For the text-containing cell, return its midpoint in [X, Y] coordinate format. 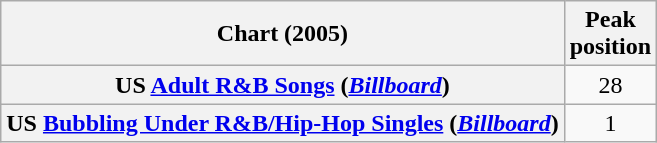
28 [610, 85]
US Bubbling Under R&B/Hip-Hop Singles (Billboard) [282, 123]
1 [610, 123]
US Adult R&B Songs (Billboard) [282, 85]
Chart (2005) [282, 34]
Peakposition [610, 34]
